Scan for the cell matching the given text and deliver its (X, Y) coordinate at center. 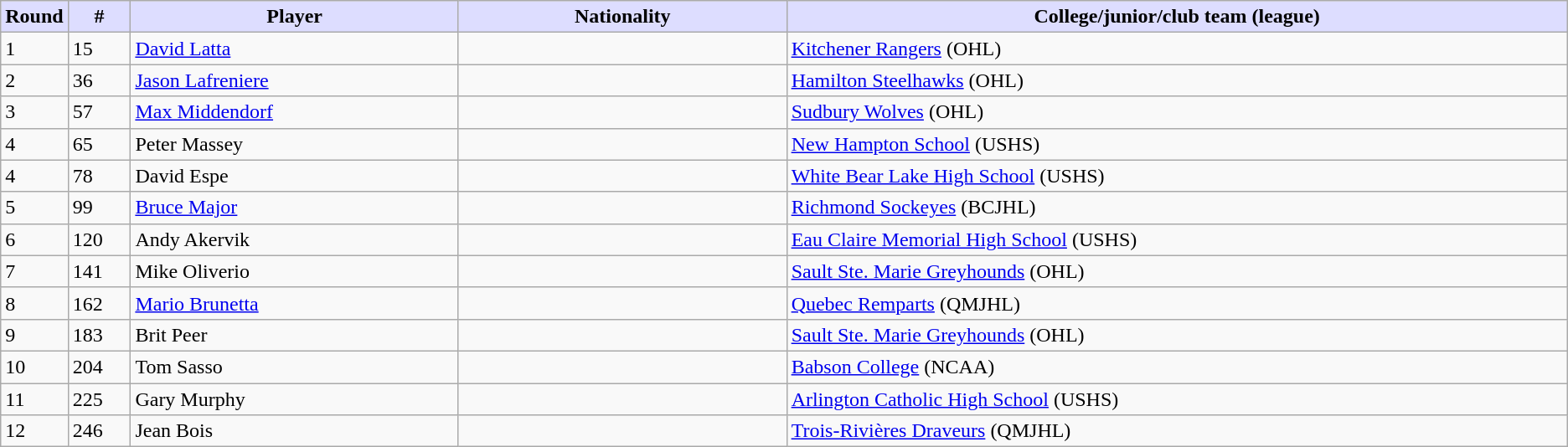
Mike Oliverio (295, 271)
David Espe (295, 176)
Quebec Remparts (QMJHL) (1177, 303)
Jean Bois (295, 431)
Andy Akervik (295, 239)
Babson College (NCAA) (1177, 367)
204 (99, 367)
New Hampton School (USHS) (1177, 144)
College/junior/club team (league) (1177, 17)
David Latta (295, 49)
5 (34, 208)
Eau Claire Memorial High School (USHS) (1177, 239)
Hamilton Steelhawks (OHL) (1177, 80)
Brit Peer (295, 335)
Arlington Catholic High School (USHS) (1177, 399)
10 (34, 367)
Sudbury Wolves (OHL) (1177, 112)
Round (34, 17)
120 (99, 239)
12 (34, 431)
Gary Murphy (295, 399)
36 (99, 80)
6 (34, 239)
Jason Lafreniere (295, 80)
Player (295, 17)
11 (34, 399)
99 (99, 208)
1 (34, 49)
15 (99, 49)
225 (99, 399)
Peter Massey (295, 144)
Mario Brunetta (295, 303)
78 (99, 176)
White Bear Lake High School (USHS) (1177, 176)
# (99, 17)
Kitchener Rangers (OHL) (1177, 49)
9 (34, 335)
141 (99, 271)
3 (34, 112)
57 (99, 112)
8 (34, 303)
Trois-Rivières Draveurs (QMJHL) (1177, 431)
2 (34, 80)
65 (99, 144)
Max Middendorf (295, 112)
Bruce Major (295, 208)
183 (99, 335)
7 (34, 271)
162 (99, 303)
Tom Sasso (295, 367)
246 (99, 431)
Richmond Sockeyes (BCJHL) (1177, 208)
Nationality (622, 17)
